Output the [X, Y] coordinate of the center of the cell containing the given text.  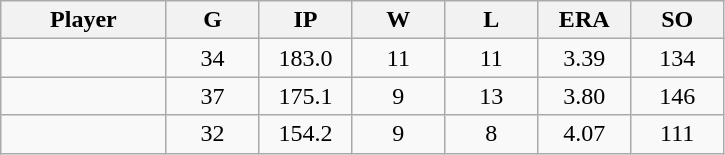
134 [678, 58]
G [212, 20]
IP [306, 20]
175.1 [306, 96]
32 [212, 134]
Player [84, 20]
ERA [584, 20]
L [492, 20]
W [398, 20]
SO [678, 20]
111 [678, 134]
37 [212, 96]
8 [492, 134]
13 [492, 96]
154.2 [306, 134]
4.07 [584, 134]
3.80 [584, 96]
183.0 [306, 58]
146 [678, 96]
3.39 [584, 58]
34 [212, 58]
